Locate the cell with the specified text and output its (x, y) center coordinate. 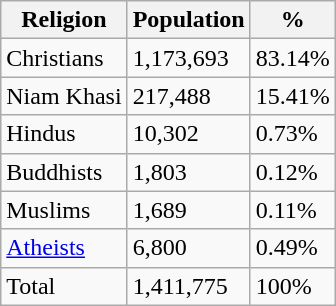
1,173,693 (188, 58)
Total (64, 286)
1,689 (188, 210)
Religion (64, 20)
% (292, 20)
0.49% (292, 248)
Christians (64, 58)
0.73% (292, 134)
0.12% (292, 172)
0.11% (292, 210)
Hindus (64, 134)
Atheists (64, 248)
10,302 (188, 134)
100% (292, 286)
Buddhists (64, 172)
6,800 (188, 248)
15.41% (292, 96)
Population (188, 20)
Muslims (64, 210)
217,488 (188, 96)
1,803 (188, 172)
Niam Khasi (64, 96)
1,411,775 (188, 286)
83.14% (292, 58)
